Find where the given text appears and provide that cell's center as (X, Y) coordinate. 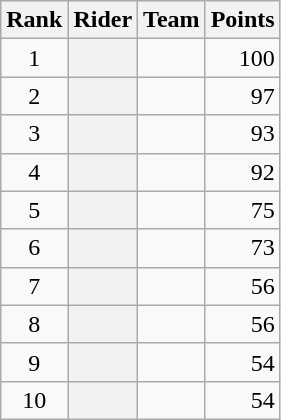
73 (242, 248)
5 (34, 210)
8 (34, 324)
7 (34, 286)
6 (34, 248)
Rank (34, 20)
Rider (103, 20)
100 (242, 58)
2 (34, 96)
Points (242, 20)
Team (172, 20)
75 (242, 210)
10 (34, 400)
97 (242, 96)
93 (242, 134)
9 (34, 362)
92 (242, 172)
1 (34, 58)
3 (34, 134)
4 (34, 172)
